For the text-containing cell, return its midpoint in (X, Y) coordinate format. 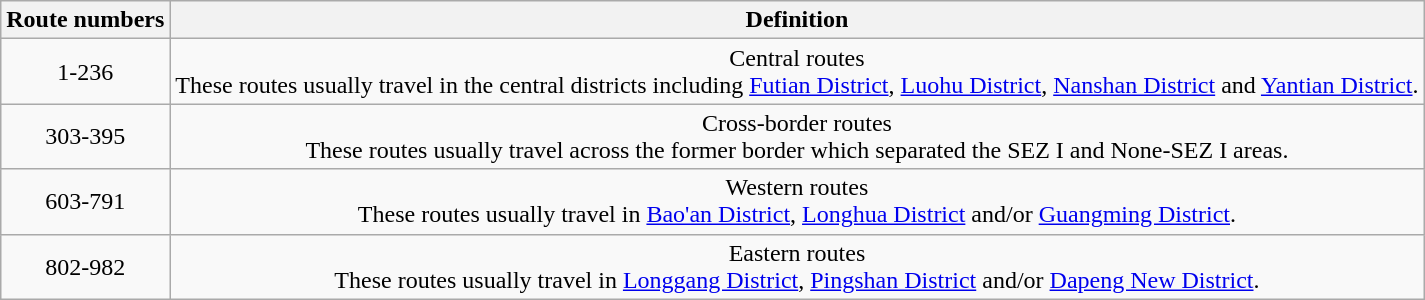
Route numbers (86, 20)
Definition (797, 20)
802-982 (86, 266)
Western routesThese routes usually travel in Bao'an District, Longhua District and/or Guangming District. (797, 202)
1-236 (86, 72)
303-395 (86, 136)
Central routesThese routes usually travel in the central districts including Futian District, Luohu District, Nanshan District and Yantian District. (797, 72)
Eastern routesThese routes usually travel in Longgang District, Pingshan District and/or Dapeng New District. (797, 266)
Cross-border routesThese routes usually travel across the former border which separated the SEZ I and None-SEZ I areas. (797, 136)
603-791 (86, 202)
